Return the [X, Y] coordinate for the center point of the cell that contains the specified text.  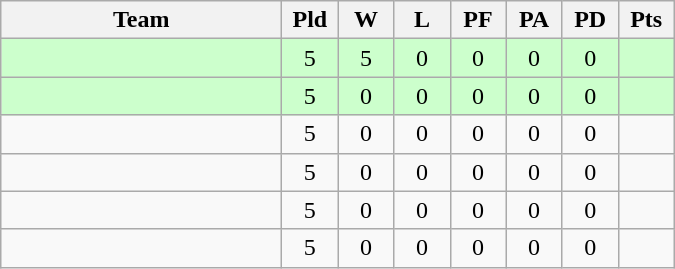
PD [590, 20]
PA [534, 20]
PF [478, 20]
Team [142, 20]
Pld [310, 20]
W [366, 20]
Pts [646, 20]
L [422, 20]
